Locate the cell with the specified text and output its [X, Y] center coordinate. 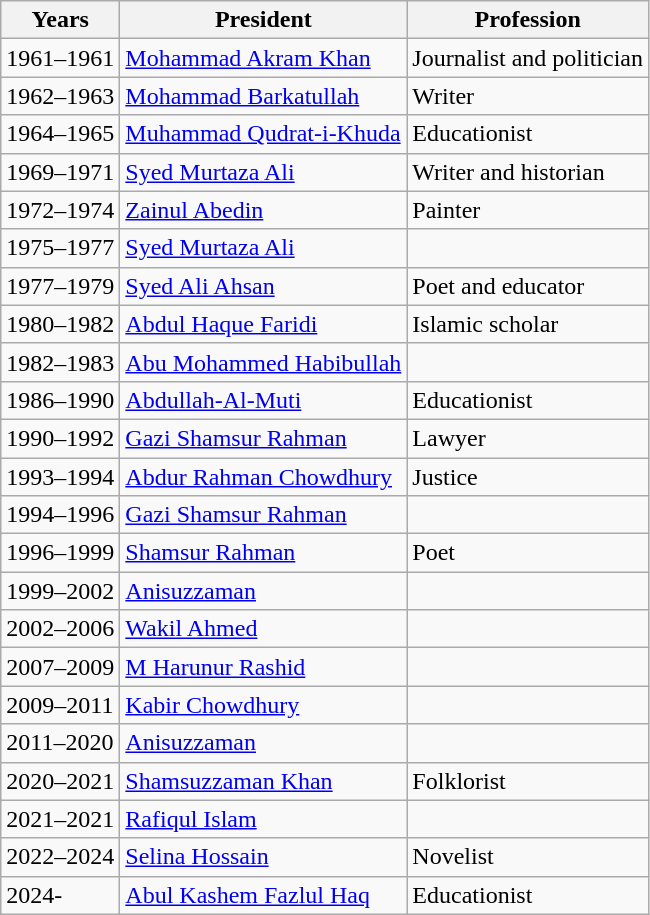
Shamsur Rahman [264, 553]
2024- [60, 895]
Lawyer [528, 438]
1962–1963 [60, 96]
Novelist [528, 857]
Abul Kashem Fazlul Haq [264, 895]
Wakil Ahmed [264, 629]
Abdullah-Al-Muti [264, 400]
1961–1961 [60, 58]
Folklorist [528, 781]
2020–2021 [60, 781]
1977–1979 [60, 286]
Journalist and politician [528, 58]
Rafiqul Islam [264, 819]
Poet and educator [528, 286]
Zainul Abedin [264, 210]
1969–1971 [60, 172]
2021–2021 [60, 819]
1993–1994 [60, 477]
Mohammad Akram Khan [264, 58]
2011–2020 [60, 743]
President [264, 20]
Abdul Haque Faridi [264, 324]
Writer and historian [528, 172]
Painter [528, 210]
Selina Hossain [264, 857]
Abu Mohammed Habibullah [264, 362]
1990–1992 [60, 438]
1975–1977 [60, 248]
Muhammad Qudrat-i-Khuda [264, 134]
Mohammad Barkatullah [264, 96]
Syed Ali Ahsan [264, 286]
2007–2009 [60, 667]
1999–2002 [60, 591]
M Harunur Rashid [264, 667]
Years [60, 20]
Islamic scholar [528, 324]
1996–1999 [60, 553]
Kabir Chowdhury [264, 705]
1972–1974 [60, 210]
1980–1982 [60, 324]
2009–2011 [60, 705]
2022–2024 [60, 857]
Profession [528, 20]
1964–1965 [60, 134]
1986–1990 [60, 400]
Shamsuzzaman Khan [264, 781]
Writer [528, 96]
1982–1983 [60, 362]
Poet [528, 553]
Justice [528, 477]
Abdur Rahman Chowdhury [264, 477]
1994–1996 [60, 515]
2002–2006 [60, 629]
